Locate the cell with the specified text and output its [X, Y] center coordinate. 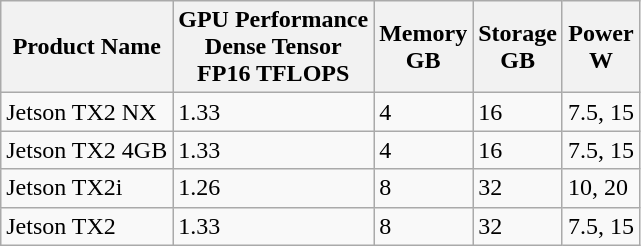
GPU PerformanceDense TensorFP16 TFLOPS [274, 47]
Product Name [87, 47]
StorageGB [518, 47]
Jetson TX2i [87, 188]
Jetson TX2 NX [87, 112]
1.26 [274, 188]
MemoryGB [424, 47]
Jetson TX2 4GB [87, 150]
10, 20 [600, 188]
Jetson TX2 [87, 226]
PowerW [600, 47]
